Search for the cell housing the specified text and yield its (X, Y) center coordinate. 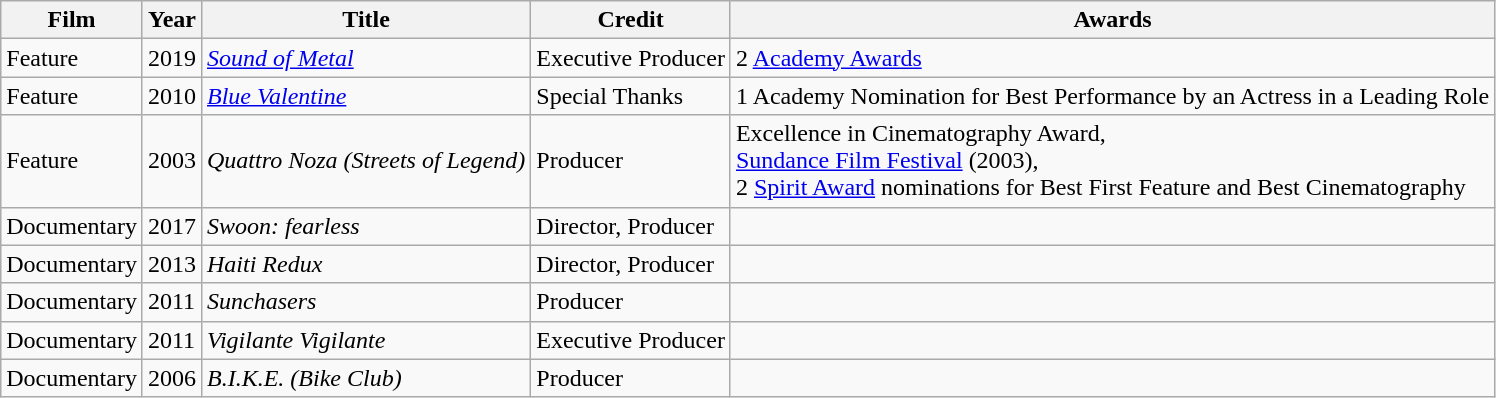
Haiti Redux (366, 264)
Vigilante Vigilante (366, 340)
2017 (172, 226)
1 Academy Nomination for Best Performance by an Actress in a Leading Role (1112, 96)
Swoon: fearless (366, 226)
Special Thanks (631, 96)
2019 (172, 58)
Credit (631, 20)
2013 (172, 264)
2010 (172, 96)
Title (366, 20)
2003 (172, 161)
2006 (172, 378)
B.I.K.E. (Bike Club) (366, 378)
Blue Valentine (366, 96)
Quattro Noza (Streets of Legend) (366, 161)
Sound of Metal (366, 58)
Year (172, 20)
Sunchasers (366, 302)
Excellence in Cinematography Award,Sundance Film Festival (2003),2 Spirit Award nominations for Best First Feature and Best Cinematography (1112, 161)
Film (72, 20)
Awards (1112, 20)
2 Academy Awards (1112, 58)
